Scan for the cell matching the given text and deliver its [X, Y] coordinate at center. 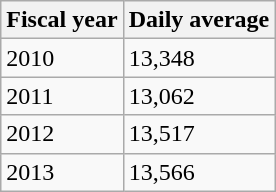
2011 [62, 96]
13,566 [199, 172]
Fiscal year [62, 20]
2013 [62, 172]
13,517 [199, 134]
13,348 [199, 58]
2010 [62, 58]
2012 [62, 134]
Daily average [199, 20]
13,062 [199, 96]
